Output the [x, y] coordinate of the center of the cell containing the given text.  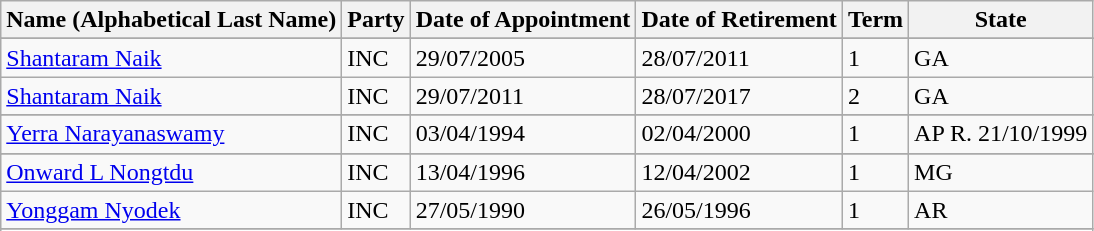
Party [376, 20]
Date of Appointment [523, 20]
Date of Retirement [740, 20]
28/07/2017 [740, 96]
29/07/2011 [523, 96]
Yerra Narayanaswamy [172, 134]
26/05/1996 [740, 210]
29/07/2005 [523, 58]
28/07/2011 [740, 58]
AR [1001, 210]
Name (Alphabetical Last Name) [172, 20]
AP R. 21/10/1999 [1001, 134]
12/04/2002 [740, 172]
2 [875, 96]
Onward L Nongtdu [172, 172]
03/04/1994 [523, 134]
02/04/2000 [740, 134]
Yonggam Nyodek [172, 210]
27/05/1990 [523, 210]
Term [875, 20]
MG [1001, 172]
State [1001, 20]
13/04/1996 [523, 172]
